Identify which cell holds the provided text, then report its [X, Y] central coordinate. 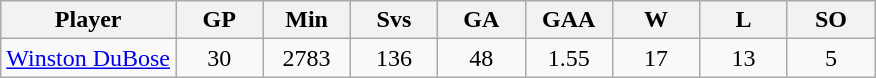
48 [482, 58]
Winston DuBose [88, 58]
2783 [306, 58]
1.55 [568, 58]
17 [656, 58]
GAA [568, 20]
5 [830, 58]
136 [394, 58]
SO [830, 20]
Player [88, 20]
L [744, 20]
GP [220, 20]
30 [220, 58]
13 [744, 58]
Svs [394, 20]
Min [306, 20]
W [656, 20]
GA [482, 20]
